Pinpoint the cell where the given text exists, returning its (X, Y) midpoint coordinate. 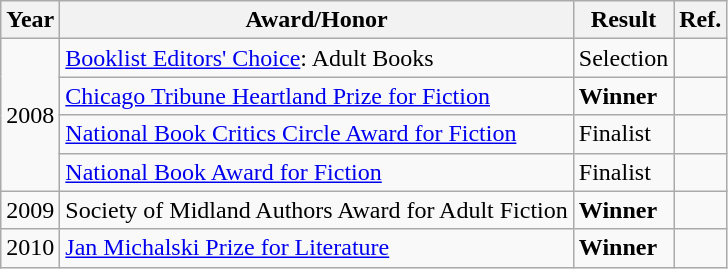
Selection (623, 58)
Society of Midland Authors Award for Adult Fiction (316, 210)
Chicago Tribune Heartland Prize for Fiction (316, 96)
Result (623, 20)
Year (30, 20)
National Book Award for Fiction (316, 172)
Booklist Editors' Choice: Adult Books (316, 58)
Ref. (700, 20)
Jan Michalski Prize for Literature (316, 248)
Award/Honor (316, 20)
2010 (30, 248)
2009 (30, 210)
National Book Critics Circle Award for Fiction (316, 134)
2008 (30, 115)
